Capture the cell that displays the provided text and extract its [X, Y] central coordinate. 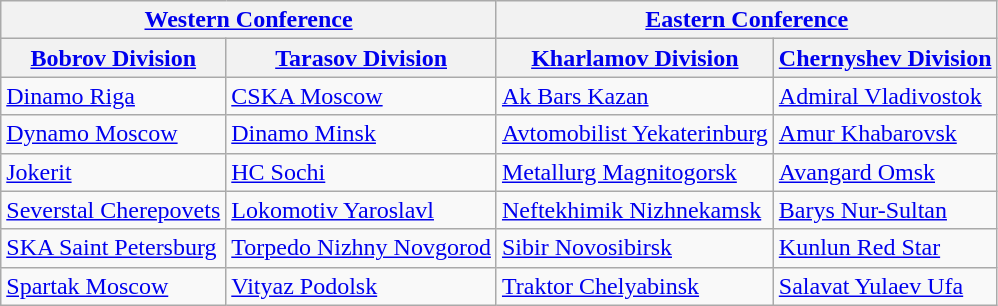
Avangard Omsk [885, 172]
Salavat Yulaev Ufa [885, 286]
Dinamo Riga [114, 96]
Eastern Conference [746, 20]
Lokomotiv Yaroslavl [362, 210]
HC Sochi [362, 172]
Ak Bars Kazan [634, 96]
Barys Nur-Sultan [885, 210]
Sibir Novosibirsk [634, 248]
Amur Khabarovsk [885, 134]
Vityaz Podolsk [362, 286]
Bobrov Division [114, 58]
CSKA Moscow [362, 96]
Western Conference [249, 20]
Metallurg Magnitogorsk [634, 172]
Dynamo Moscow [114, 134]
Neftekhimik Nizhnekamsk [634, 210]
SKA Saint Petersburg [114, 248]
Kharlamov Division [634, 58]
Chernyshev Division [885, 58]
Dinamo Minsk [362, 134]
Avtomobilist Yekaterinburg [634, 134]
Admiral Vladivostok [885, 96]
Traktor Chelyabinsk [634, 286]
Spartak Moscow [114, 286]
Torpedo Nizhny Novgorod [362, 248]
Kunlun Red Star [885, 248]
Severstal Cherepovets [114, 210]
Tarasov Division [362, 58]
Jokerit [114, 172]
